Identify which cell holds the provided text, then report its [X, Y] central coordinate. 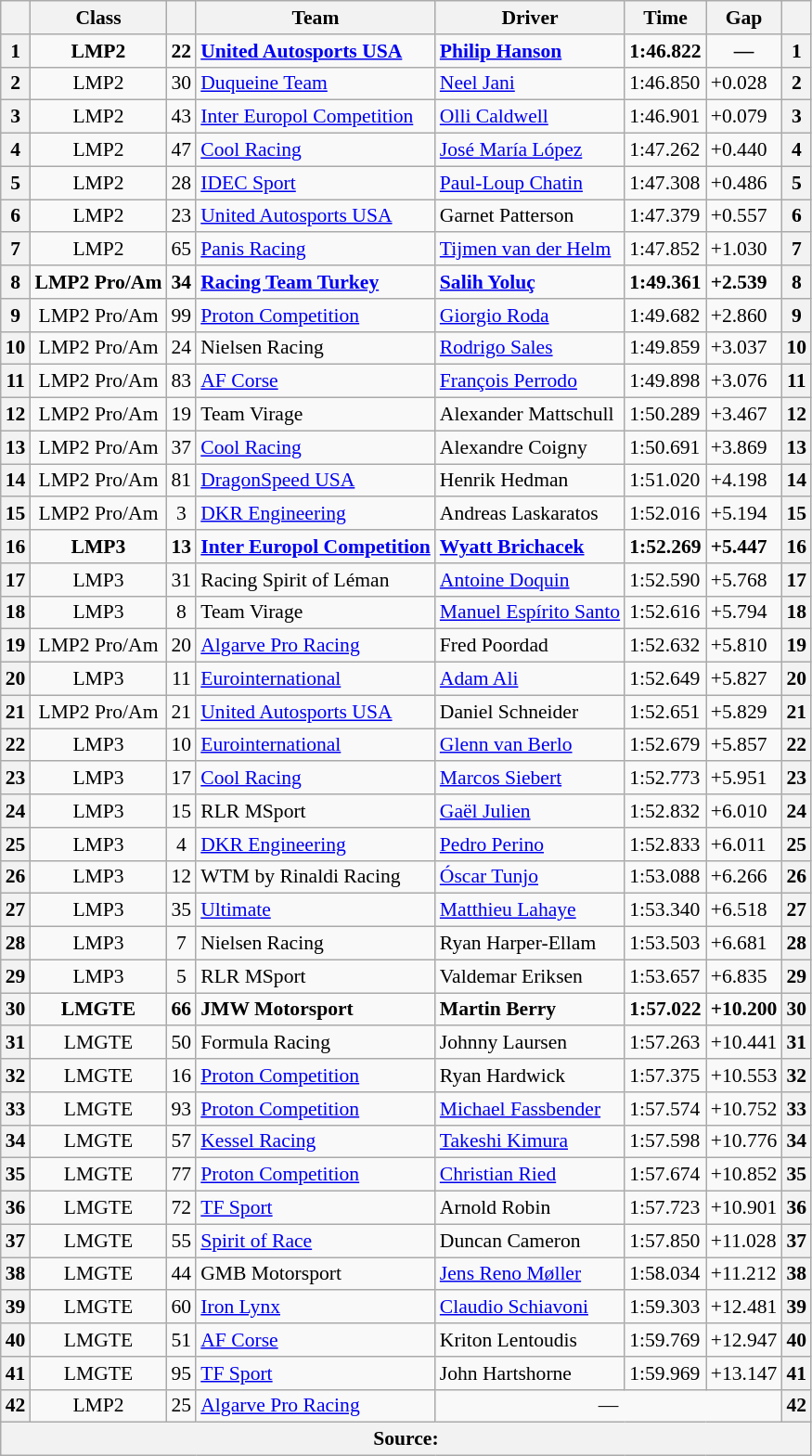
Andreas Laskaratos [530, 514]
1:46.822 [664, 51]
1:52.679 [664, 745]
1:46.850 [664, 84]
Garnet Patterson [530, 216]
Pedro Perino [530, 844]
1:47.262 [664, 150]
1:57.674 [664, 1175]
+6.266 [744, 877]
Daniel Schneider [530, 712]
1:52.832 [664, 811]
Ultimate [316, 910]
+4.198 [744, 481]
+3.467 [744, 415]
IDEC Sport [316, 183]
Antoine Doquin [530, 580]
+2.539 [744, 282]
+6.010 [744, 811]
Kessel Racing [316, 1141]
Iron Lynx [316, 1308]
Arnold Robin [530, 1208]
1:58.034 [664, 1274]
Salih Yoluç [530, 282]
Racing Team Turkey [316, 282]
Duncan Cameron [530, 1241]
Takeshi Kimura [530, 1141]
65 [181, 250]
John Hartshorne [530, 1373]
François Perrodo [530, 381]
+5.768 [744, 580]
Gaël Julien [530, 811]
Alexander Mattschull [530, 415]
+5.857 [744, 745]
Spirit of Race [316, 1241]
50 [181, 1043]
+13.147 [744, 1373]
Formula Racing [316, 1043]
1:49.682 [664, 316]
1:47.379 [664, 216]
Jens Reno Møller [530, 1274]
Class [98, 18]
1:52.651 [664, 712]
51 [181, 1340]
Marcos Siebert [530, 779]
Alexandre Coigny [530, 447]
Adam Ali [530, 679]
Valdemar Eriksen [530, 976]
1:52.649 [664, 679]
1:47.308 [664, 183]
60 [181, 1308]
+10.901 [744, 1208]
+10.200 [744, 1010]
1:57.375 [664, 1076]
+3.076 [744, 381]
+5.447 [744, 547]
Gap [744, 18]
Óscar Tunjo [530, 877]
1:51.020 [664, 481]
GMB Motorsport [316, 1274]
Panis Racing [316, 250]
Ryan Harper-Ellam [530, 944]
1:52.773 [664, 779]
1:52.833 [664, 844]
Kriton Lentoudis [530, 1340]
+10.752 [744, 1109]
Ryan Hardwick [530, 1076]
Glenn van Berlo [530, 745]
1:59.969 [664, 1373]
Tijmen van der Helm [530, 250]
Duqueine Team [316, 84]
83 [181, 381]
1:53.340 [664, 910]
99 [181, 316]
+2.860 [744, 316]
1:53.088 [664, 877]
Henrik Hedman [530, 481]
+3.869 [744, 447]
Wyatt Brichacek [530, 547]
+0.079 [744, 117]
Christian Ried [530, 1175]
Michael Fassbender [530, 1109]
1:53.657 [664, 976]
+5.794 [744, 612]
1:52.269 [664, 547]
Fred Poordad [530, 646]
1:59.769 [664, 1340]
1:52.590 [664, 580]
66 [181, 1010]
+10.553 [744, 1076]
1:57.574 [664, 1109]
1:57.022 [664, 1010]
Philip Hanson [530, 51]
DragonSpeed USA [316, 481]
+1.030 [744, 250]
Claudio Schiavoni [530, 1308]
+0.557 [744, 216]
Giorgio Roda [530, 316]
55 [181, 1241]
93 [181, 1109]
José María López [530, 150]
95 [181, 1373]
+5.810 [744, 646]
57 [181, 1141]
Olli Caldwell [530, 117]
+12.947 [744, 1340]
Paul-Loup Chatin [530, 183]
1:57.850 [664, 1241]
Team [316, 18]
Matthieu Lahaye [530, 910]
1:57.598 [664, 1141]
+12.481 [744, 1308]
Racing Spirit of Léman [316, 580]
WTM by Rinaldi Racing [316, 877]
Source: [406, 1439]
81 [181, 481]
+5.194 [744, 514]
1:49.898 [664, 381]
+6.835 [744, 976]
+10.441 [744, 1043]
1:57.263 [664, 1043]
+10.776 [744, 1141]
1:52.016 [664, 514]
+6.681 [744, 944]
77 [181, 1175]
43 [181, 117]
44 [181, 1274]
1:46.901 [664, 117]
47 [181, 150]
+0.486 [744, 183]
JMW Motorsport [316, 1010]
72 [181, 1208]
Driver [530, 18]
+6.011 [744, 844]
Manuel Espírito Santo [530, 612]
+5.951 [744, 779]
Johnny Laursen [530, 1043]
+10.852 [744, 1175]
Time [664, 18]
1:49.859 [664, 348]
Martin Berry [530, 1010]
1:49.361 [664, 282]
1:59.303 [664, 1308]
1:47.852 [664, 250]
+11.028 [744, 1241]
+0.028 [744, 84]
1:52.632 [664, 646]
+5.827 [744, 679]
+3.037 [744, 348]
1:53.503 [664, 944]
1:50.289 [664, 415]
1:52.616 [664, 612]
+5.829 [744, 712]
+0.440 [744, 150]
+11.212 [744, 1274]
Neel Jani [530, 84]
1:50.691 [664, 447]
1:57.723 [664, 1208]
Rodrigo Sales [530, 348]
+6.518 [744, 910]
